Return the (X, Y) coordinate for the center point of the cell that contains the specified text.  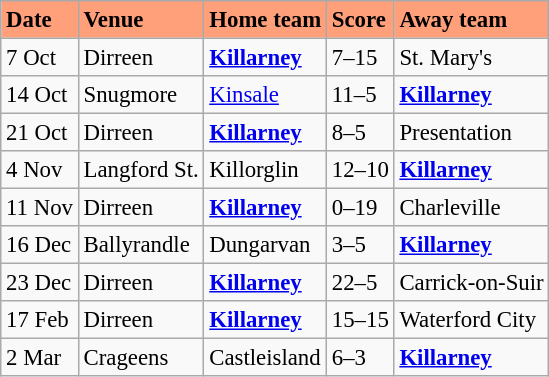
6–3 (361, 357)
21 Oct (40, 132)
Castleisland (266, 357)
Waterford City (472, 320)
Score (361, 19)
St. Mary's (472, 57)
7–15 (361, 57)
Away team (472, 19)
7 Oct (40, 57)
14 Oct (40, 94)
Snugmore (141, 94)
Crageens (141, 357)
11 Nov (40, 207)
23 Dec (40, 282)
Date (40, 19)
3–5 (361, 245)
15–15 (361, 320)
Charleville (472, 207)
17 Feb (40, 320)
Ballyrandle (141, 245)
Carrick-on-Suir (472, 282)
Kinsale (266, 94)
Venue (141, 19)
0–19 (361, 207)
8–5 (361, 132)
22–5 (361, 282)
2 Mar (40, 357)
Dungarvan (266, 245)
Langford St. (141, 170)
Home team (266, 19)
Presentation (472, 132)
16 Dec (40, 245)
4 Nov (40, 170)
12–10 (361, 170)
11–5 (361, 94)
Killorglin (266, 170)
